From the cell containing the given text, extract its center point as [x, y] coordinate. 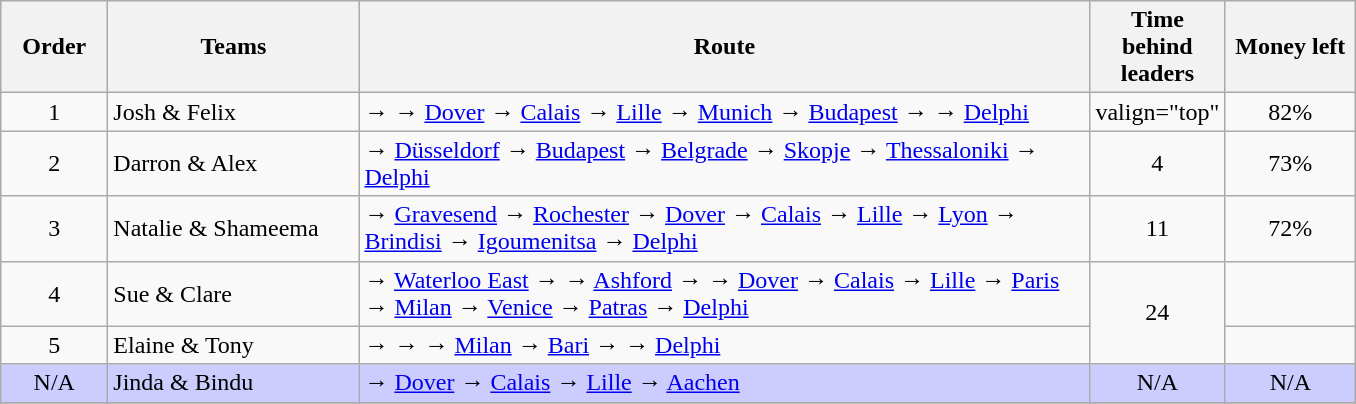
5 [54, 345]
1 [54, 112]
Money left [1290, 47]
24 [1158, 312]
Josh & Felix [234, 112]
→ Dover → Calais → Lille → Aachen [724, 383]
Time behind leaders [1158, 47]
valign="top" [1158, 112]
Natalie & Shameema [234, 228]
11 [1158, 228]
→ → Dover → Calais → Lille → Munich → Budapest → → Delphi [724, 112]
→ Gravesend → Rochester → Dover → Calais → Lille → Lyon → Brindisi → Igoumenitsa → Delphi [724, 228]
Order [54, 47]
→ Düsseldorf → Budapest → Belgrade → Skopje → Thessaloniki → Delphi [724, 164]
3 [54, 228]
Jinda & Bindu [234, 383]
Elaine & Tony [234, 345]
Teams [234, 47]
Route [724, 47]
→ → → Milan → Bari → → Delphi [724, 345]
73% [1290, 164]
Sue & Clare [234, 294]
82% [1290, 112]
Darron & Alex [234, 164]
→ Waterloo East → → Ashford → → Dover → Calais → Lille → Paris → Milan → Venice → Patras → Delphi [724, 294]
72% [1290, 228]
2 [54, 164]
